Output the [x, y] coordinate of the center of the cell containing the given text.  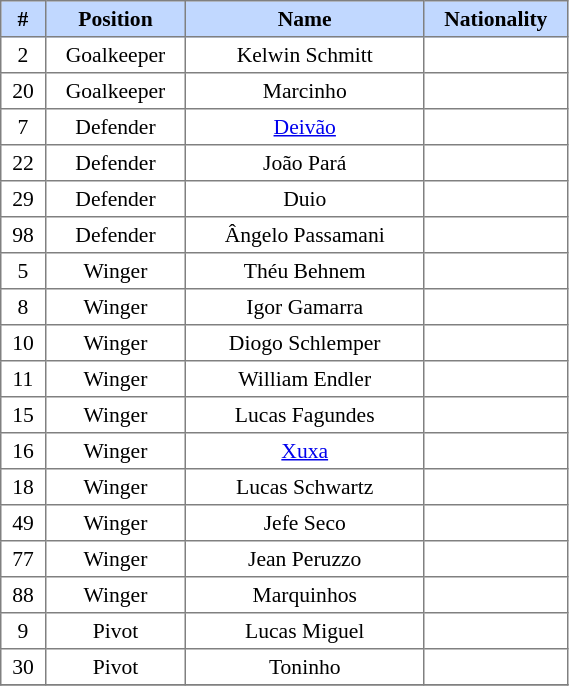
9 [23, 631]
77 [23, 559]
98 [23, 235]
Diogo Schlemper [305, 343]
8 [23, 307]
João Pará [305, 163]
Nationality [496, 19]
10 [23, 343]
30 [23, 667]
15 [23, 415]
Position [116, 19]
Duio [305, 199]
Toninho [305, 667]
88 [23, 595]
Kelwin Schmitt [305, 55]
Deivão [305, 127]
Lucas Fagundes [305, 415]
22 [23, 163]
# [23, 19]
18 [23, 487]
11 [23, 379]
7 [23, 127]
Name [305, 19]
Lucas Miguel [305, 631]
Marcinho [305, 91]
20 [23, 91]
Jefe Seco [305, 523]
49 [23, 523]
Lucas Schwartz [305, 487]
Igor Gamarra [305, 307]
Ângelo Passamani [305, 235]
5 [23, 271]
16 [23, 451]
29 [23, 199]
Xuxa [305, 451]
William Endler [305, 379]
Marquinhos [305, 595]
Jean Peruzzo [305, 559]
Théu Behnem [305, 271]
2 [23, 55]
